Locate the cell with the specified text and output its (X, Y) center coordinate. 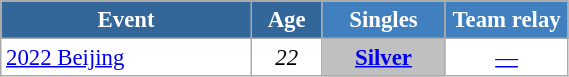
2022 Beijing (126, 58)
— (506, 58)
Team relay (506, 20)
Event (126, 20)
Age (286, 20)
Singles (384, 20)
22 (286, 58)
Silver (384, 58)
